Identify which cell holds the provided text, then report its [X, Y] central coordinate. 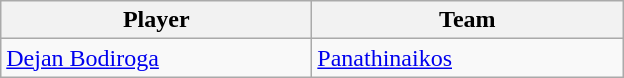
Panathinaikos [468, 58]
Dejan Bodiroga [156, 58]
Team [468, 20]
Player [156, 20]
